Return the [X, Y] coordinate for the center point of the cell that contains the specified text.  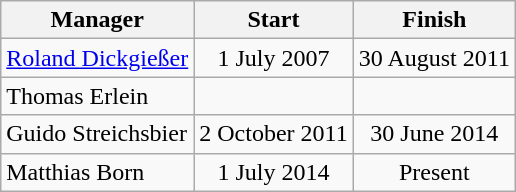
1 July 2014 [274, 172]
Roland Dickgießer [98, 58]
Thomas Erlein [98, 96]
Matthias Born [98, 172]
1 July 2007 [274, 58]
Start [274, 20]
Finish [434, 20]
Manager [98, 20]
Guido Streichsbier [98, 134]
30 June 2014 [434, 134]
Present [434, 172]
30 August 2011 [434, 58]
2 October 2011 [274, 134]
